Identify which cell holds the provided text, then report its (X, Y) central coordinate. 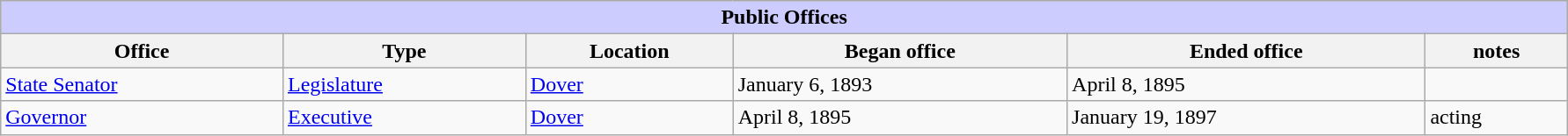
Governor (143, 118)
State Senator (143, 84)
Ended office (1246, 51)
acting (1497, 118)
Began office (899, 51)
Legislature (404, 84)
notes (1497, 51)
January 19, 1897 (1246, 118)
Executive (404, 118)
Location (629, 51)
Public Offices (785, 18)
January 6, 1893 (899, 84)
Office (143, 51)
Type (404, 51)
